Pinpoint the cell where the given text exists, returning its [X, Y] midpoint coordinate. 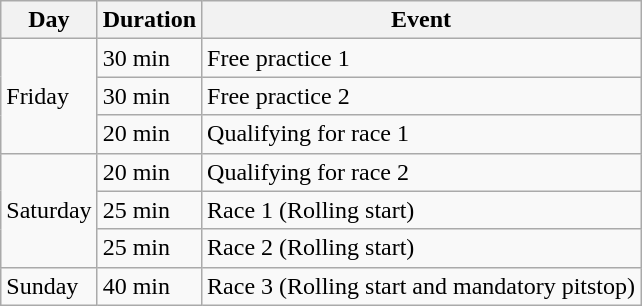
Saturday [49, 210]
Free practice 2 [422, 96]
Sunday [49, 286]
40 min [149, 286]
Day [49, 20]
Race 2 (Rolling start) [422, 248]
Event [422, 20]
Race 1 (Rolling start) [422, 210]
Race 3 (Rolling start and mandatory pitstop) [422, 286]
Duration [149, 20]
Friday [49, 96]
Qualifying for race 1 [422, 134]
Free practice 1 [422, 58]
Qualifying for race 2 [422, 172]
